Scan for the cell matching the given text and deliver its (X, Y) coordinate at center. 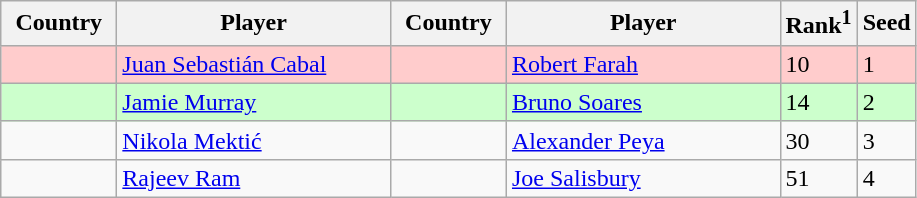
Bruno Soares (643, 102)
Jamie Murray (254, 102)
Joe Salisbury (643, 178)
30 (818, 140)
10 (818, 64)
14 (818, 102)
3 (886, 140)
2 (886, 102)
4 (886, 178)
Nikola Mektić (254, 140)
Alexander Peya (643, 140)
Rajeev Ram (254, 178)
1 (886, 64)
Rank1 (818, 24)
51 (818, 178)
Seed (886, 24)
Robert Farah (643, 64)
Juan Sebastián Cabal (254, 64)
